Determine the (X, Y) coordinate at the center of the cell enclosing the given text.  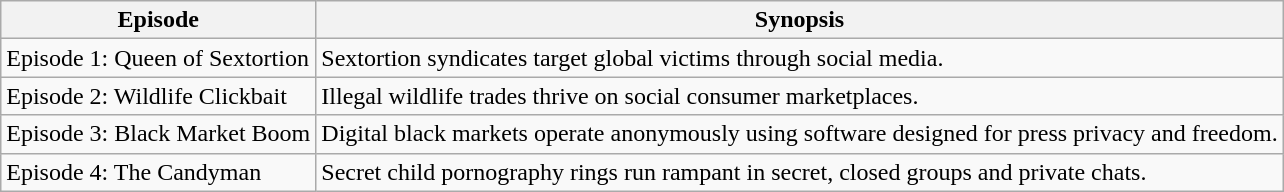
Episode 3: Black Market Boom (158, 134)
Synopsis (800, 20)
Episode (158, 20)
Episode 2: Wildlife Clickbait (158, 96)
Secret child pornography rings run rampant in secret, closed groups and private chats. (800, 172)
Episode 1: Queen of Sextortion (158, 58)
Sextortion syndicates target global victims through social media. (800, 58)
Episode 4: The Candyman (158, 172)
Digital black markets operate anonymously using software designed for press privacy and freedom. (800, 134)
Illegal wildlife trades thrive on social consumer marketplaces. (800, 96)
